Return the [X, Y] coordinate for the center point of the cell that contains the specified text.  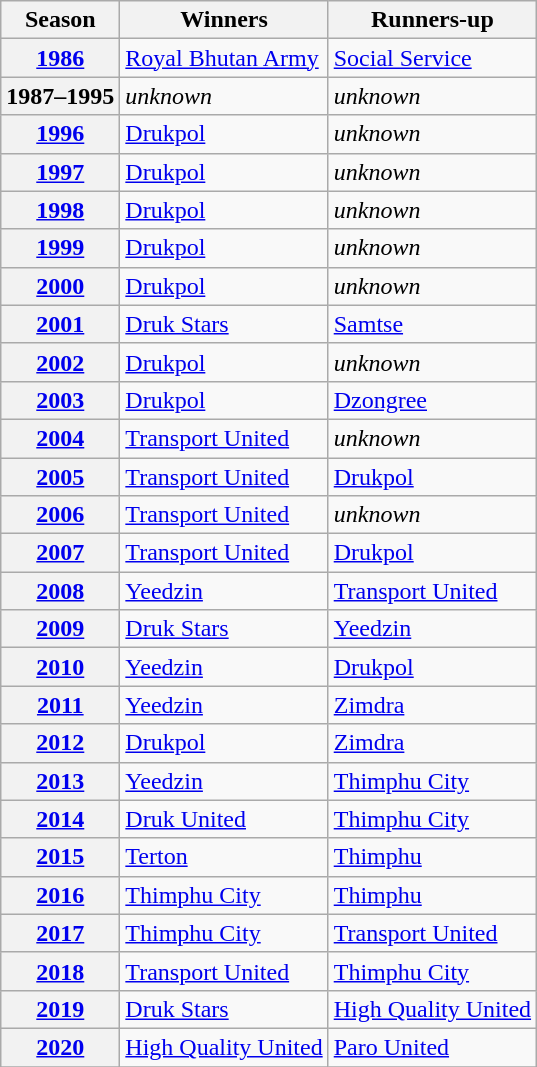
2007 [60, 553]
2010 [60, 667]
2019 [60, 1009]
2018 [60, 971]
Druk United [224, 819]
2008 [60, 591]
1997 [60, 172]
Paro United [432, 1047]
2001 [60, 324]
2003 [60, 400]
Season [60, 20]
1999 [60, 248]
2011 [60, 705]
2014 [60, 819]
2017 [60, 933]
1996 [60, 134]
1986 [60, 58]
Terton [224, 857]
2016 [60, 895]
2020 [60, 1047]
2013 [60, 781]
Winners [224, 20]
2012 [60, 743]
2002 [60, 362]
2004 [60, 438]
2009 [60, 629]
1987–1995 [60, 96]
Samtse [432, 324]
Royal Bhutan Army [224, 58]
2005 [60, 477]
Dzongree [432, 400]
Runners-up [432, 20]
2015 [60, 857]
2006 [60, 515]
2000 [60, 286]
1998 [60, 210]
Social Service [432, 58]
